Find where the given text appears and provide that cell's center as [X, Y] coordinate. 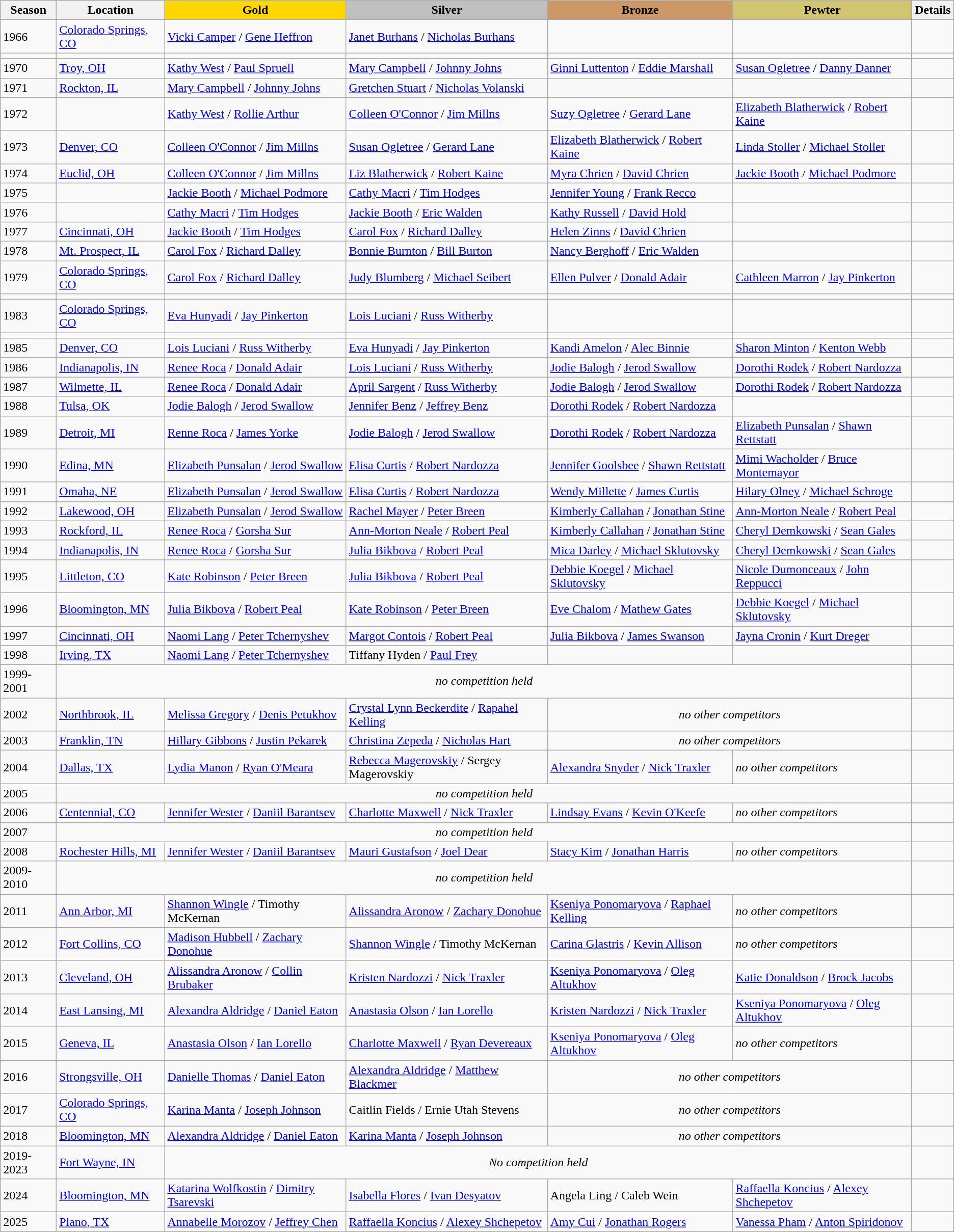
Lakewood, OH [111, 511]
Annabelle Morozov / Jeffrey Chen [255, 1222]
Hillary Gibbons / Justin Pekarek [255, 741]
1997 [29, 635]
Jackie Booth / Eric Walden [446, 212]
Irving, TX [111, 655]
Bonnie Burnton / Bill Burton [446, 251]
Kseniya Ponomaryova / Raphael Kelling [640, 911]
2003 [29, 741]
Crystal Lynn Beckerdite / Rapahel Kelling [446, 714]
1983 [29, 316]
No competition held [538, 1163]
Details [933, 10]
2016 [29, 1076]
Rachel Mayer / Peter Breen [446, 511]
2024 [29, 1195]
2002 [29, 714]
Eve Chalom / Mathew Gates [640, 609]
Ginni Luttenton / Eddie Marshall [640, 68]
2007 [29, 832]
2013 [29, 977]
Location [111, 10]
Jennifer Goolsbee / Shawn Rettstatt [640, 466]
Amy Cui / Jonathan Rogers [640, 1222]
Lydia Manon / Ryan O'Meara [255, 767]
1977 [29, 231]
Isabella Flores / Ivan Desyatov [446, 1195]
1999-2001 [29, 682]
Madison Hubbell / Zachary Donohue [255, 944]
Mauri Gustafson / Joel Dear [446, 851]
Jennifer Young / Frank Recco [640, 193]
April Sargent / Russ Witherby [446, 387]
Liz Blatherwick / Robert Kaine [446, 173]
Myra Chrien / David Chrien [640, 173]
Janet Burhans / Nicholas Burhans [446, 37]
Hilary Olney / Michael Schroge [823, 492]
Lindsay Evans / Kevin O'Keefe [640, 813]
1989 [29, 432]
Margot Contois / Robert Peal [446, 635]
2019- 2023 [29, 1163]
1987 [29, 387]
Edina, MN [111, 466]
Silver [446, 10]
Jennifer Benz / Jeffrey Benz [446, 406]
Omaha, NE [111, 492]
2004 [29, 767]
Charlotte Maxwell / Nick Traxler [446, 813]
Julia Bikbova / James Swanson [640, 635]
Fort Collins, CO [111, 944]
Kathy Russell / David Hold [640, 212]
Alexandra Aldridge / Matthew Blackmer [446, 1076]
Susan Ogletree / Danny Danner [823, 68]
1990 [29, 466]
Nancy Berghoff / Eric Walden [640, 251]
Rebecca Magerovskiy / Sergey Magerovskiy [446, 767]
1994 [29, 550]
Jackie Booth / Tim Hodges [255, 231]
Rockford, IL [111, 530]
Suzy Ogletree / Gerard Lane [640, 114]
2017 [29, 1110]
1988 [29, 406]
Northbrook, IL [111, 714]
Caitlin Fields / Ernie Utah Stevens [446, 1110]
1998 [29, 655]
1995 [29, 576]
Carina Glastris / Kevin Allison [640, 944]
2005 [29, 793]
Franklin, TN [111, 741]
1986 [29, 367]
1991 [29, 492]
Rochester Hills, MI [111, 851]
Christina Zepeda / Nicholas Hart [446, 741]
Alissandra Aronow / Zachary Donohue [446, 911]
Tulsa, OK [111, 406]
Mimi Wacholder / Bruce Montemayor [823, 466]
1996 [29, 609]
2009-2010 [29, 877]
1979 [29, 277]
Danielle Thomas / Daniel Eaton [255, 1076]
Wendy Millette / James Curtis [640, 492]
Kathy West / Rollie Arthur [255, 114]
2011 [29, 911]
Geneva, IL [111, 1043]
1974 [29, 173]
1973 [29, 147]
1970 [29, 68]
Fort Wayne, IN [111, 1163]
Kandi Amelon / Alec Binnie [640, 348]
Alissandra Aronow / Collin Brubaker [255, 977]
Vicki Camper / Gene Heffron [255, 37]
Katie Donaldson / Brock Jacobs [823, 977]
Euclid, OH [111, 173]
Helen Zinns / David Chrien [640, 231]
1985 [29, 348]
Troy, OH [111, 68]
2008 [29, 851]
Katarina Wolfkostin / Dimitry Tsarevski [255, 1195]
Angela Ling / Caleb Wein [640, 1195]
Sharon Minton / Kenton Webb [823, 348]
Season [29, 10]
Linda Stoller / Michael Stoller [823, 147]
Wilmette, IL [111, 387]
Mica Darley / Michael Sklutovsky [640, 550]
Littleton, CO [111, 576]
Vanessa Pham / Anton Spiridonov [823, 1222]
Detroit, MI [111, 432]
Renne Roca / James Yorke [255, 432]
1992 [29, 511]
Centennial, CO [111, 813]
2012 [29, 944]
Mt. Prospect, IL [111, 251]
Ellen Pulver / Donald Adair [640, 277]
1993 [29, 530]
Kathy West / Paul Spruell [255, 68]
Dallas, TX [111, 767]
Rockton, IL [111, 88]
Ann Arbor, MI [111, 911]
1966 [29, 37]
Charlotte Maxwell / Ryan Devereaux [446, 1043]
Pewter [823, 10]
1972 [29, 114]
1971 [29, 88]
Jayna Cronin / Kurt Dreger [823, 635]
Melissa Gregory / Denis Petukhov [255, 714]
2006 [29, 813]
2014 [29, 1010]
Gretchen Stuart / Nicholas Volanski [446, 88]
2018 [29, 1136]
Stacy Kim / Jonathan Harris [640, 851]
Bronze [640, 10]
Alexandra Snyder / Nick Traxler [640, 767]
Nicole Dumonceaux / John Reppucci [823, 576]
1975 [29, 193]
Judy Blumberg / Michael Seibert [446, 277]
Susan Ogletree / Gerard Lane [446, 147]
1978 [29, 251]
East Lansing, MI [111, 1010]
Plano, TX [111, 1222]
Cathleen Marron / Jay Pinkerton [823, 277]
Gold [255, 10]
Elizabeth Punsalan / Shawn Rettstatt [823, 432]
Cleveland, OH [111, 977]
Strongsville, OH [111, 1076]
2015 [29, 1043]
2025 [29, 1222]
1976 [29, 212]
Tiffany Hyden / Paul Frey [446, 655]
